Find where the given text appears and provide that cell's center as [X, Y] coordinate. 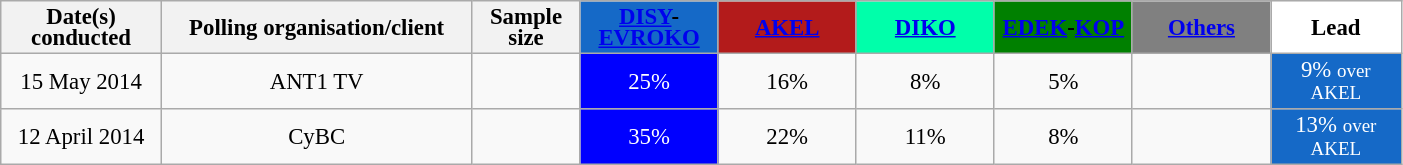
22% [787, 137]
DISY-EVROKO [649, 28]
EDEK-KOP [1063, 28]
11% [925, 137]
CyBC [316, 137]
Lead [1336, 28]
ANT1 TV [316, 82]
DIKO [925, 28]
AKEL [787, 28]
13% over AKEL [1336, 137]
Sample size [526, 28]
25% [649, 82]
15 May 2014 [82, 82]
Others [1201, 28]
5% [1063, 82]
Date(s)conducted [82, 28]
9% over AKEL [1336, 82]
16% [787, 82]
12 April 2014 [82, 137]
35% [649, 137]
Polling organisation/client [316, 28]
